Scan for the cell matching the given text and deliver its [X, Y] coordinate at center. 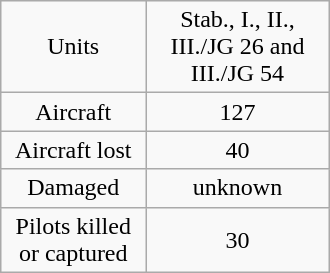
30 [238, 240]
Pilots killed or captured [74, 240]
127 [238, 112]
Aircraft lost [74, 150]
Stab., I., II., III./JG 26 and III./JG 54 [238, 47]
Damaged [74, 188]
unknown [238, 188]
40 [238, 150]
Units [74, 47]
Aircraft [74, 112]
